From the cell containing the given text, extract its center point as [X, Y] coordinate. 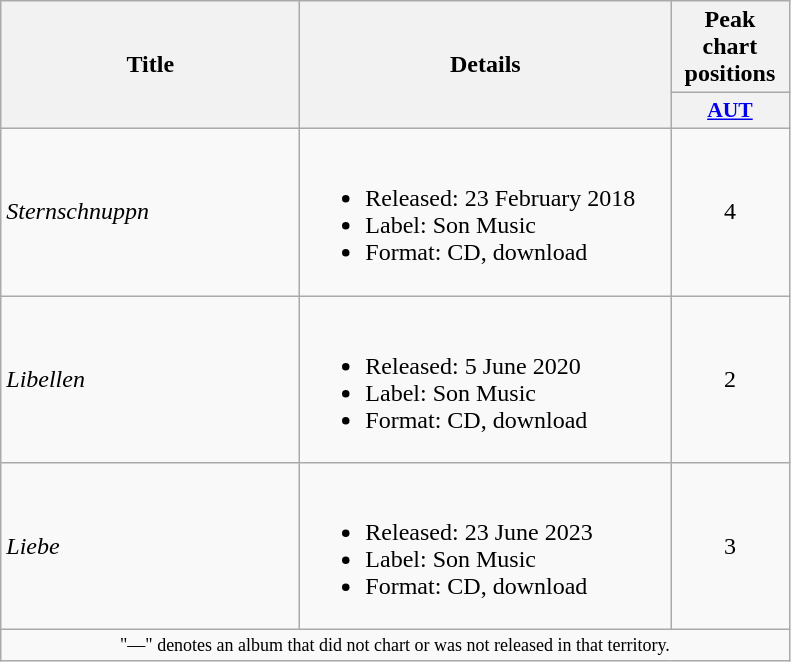
3 [730, 546]
Sternschnuppn [150, 212]
Libellen [150, 380]
Released: 23 February 2018Label: Son MusicFormat: CD, download [486, 212]
Title [150, 65]
"—" denotes an album that did not chart or was not released in that territory. [395, 646]
Liebe [150, 546]
Released: 23 June 2023Label: Son MusicFormat: CD, download [486, 546]
Released: 5 June 2020Label: Son MusicFormat: CD, download [486, 380]
Peak chart positions [730, 47]
2 [730, 380]
4 [730, 212]
AUT [730, 111]
Details [486, 65]
